Detect which cell encompasses the target text, then output its (X, Y) center coordinate. 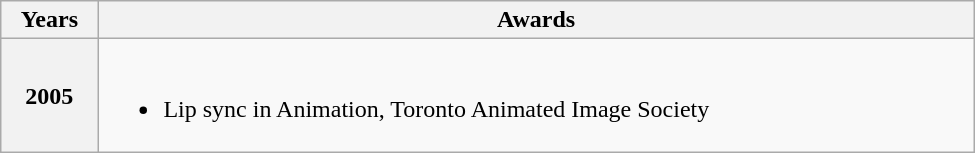
Awards (536, 20)
Years (50, 20)
2005 (50, 96)
Lip sync in Animation, Toronto Animated Image Society (536, 96)
